For the text-containing cell, return its midpoint in [x, y] coordinate format. 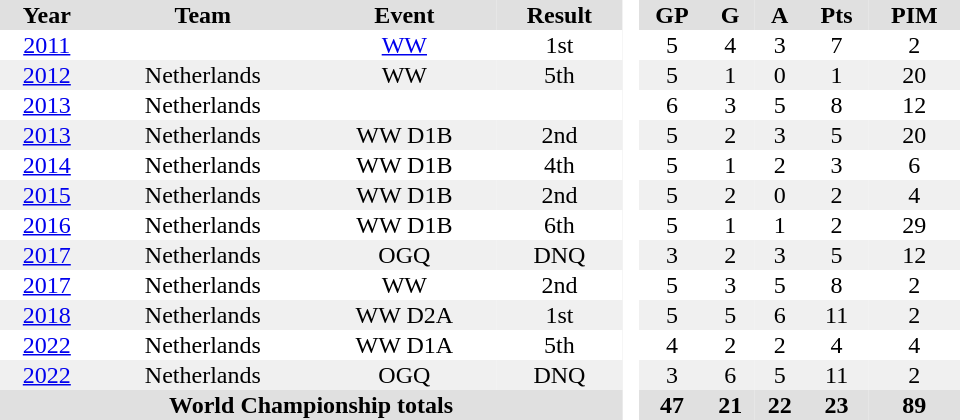
GP [672, 15]
2012 [47, 75]
Pts [836, 15]
PIM [914, 15]
23 [836, 405]
WW D1A [404, 345]
29 [914, 225]
21 [730, 405]
Event [404, 15]
22 [780, 405]
47 [672, 405]
4th [560, 165]
Year [47, 15]
2016 [47, 225]
89 [914, 405]
2018 [47, 315]
2015 [47, 195]
2014 [47, 165]
A [780, 15]
Result [560, 15]
6th [560, 225]
WW D2A [404, 315]
G [730, 15]
World Championship totals [311, 405]
7 [836, 45]
2011 [47, 45]
Team [203, 15]
